Detect which cell encompasses the target text, then output its (x, y) center coordinate. 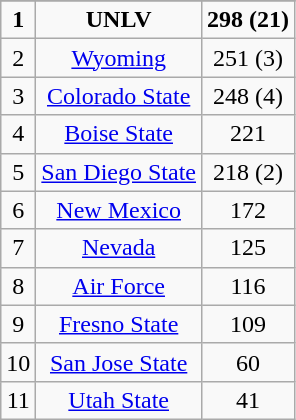
1 (18, 20)
4 (18, 134)
Boise State (119, 134)
11 (18, 400)
New Mexico (119, 210)
221 (248, 134)
2 (18, 58)
60 (248, 362)
Air Force (119, 286)
251 (3) (248, 58)
6 (18, 210)
125 (248, 248)
Wyoming (119, 58)
7 (18, 248)
Nevada (119, 248)
San Diego State (119, 172)
5 (18, 172)
172 (248, 210)
Utah State (119, 400)
116 (248, 286)
10 (18, 362)
Fresno State (119, 324)
9 (18, 324)
109 (248, 324)
San Jose State (119, 362)
41 (248, 400)
218 (2) (248, 172)
UNLV (119, 20)
298 (21) (248, 20)
248 (4) (248, 96)
Colorado State (119, 96)
3 (18, 96)
8 (18, 286)
